Extract the (x, y) coordinate from the center of the cell holding the provided text.  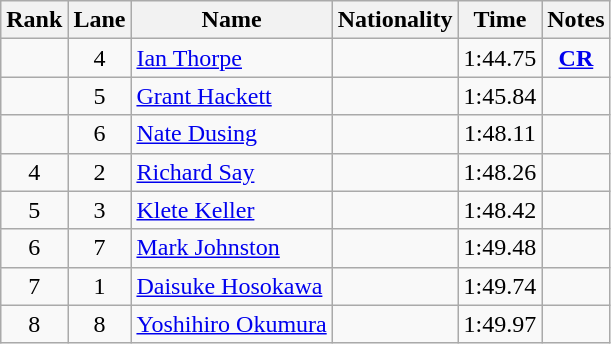
1:44.75 (500, 58)
3 (100, 210)
1:49.97 (500, 324)
Lane (100, 20)
1:49.48 (500, 248)
Name (232, 20)
1:48.42 (500, 210)
1:48.11 (500, 134)
Time (500, 20)
1 (100, 286)
Yoshihiro Okumura (232, 324)
Ian Thorpe (232, 58)
Mark Johnston (232, 248)
Nationality (395, 20)
1:48.26 (500, 172)
1:49.74 (500, 286)
Grant Hackett (232, 96)
Daisuke Hosokawa (232, 286)
Notes (576, 20)
Richard Say (232, 172)
Rank (34, 20)
Nate Dusing (232, 134)
2 (100, 172)
1:45.84 (500, 96)
Klete Keller (232, 210)
CR (576, 58)
